Pinpoint the cell where the given text exists, returning its [X, Y] midpoint coordinate. 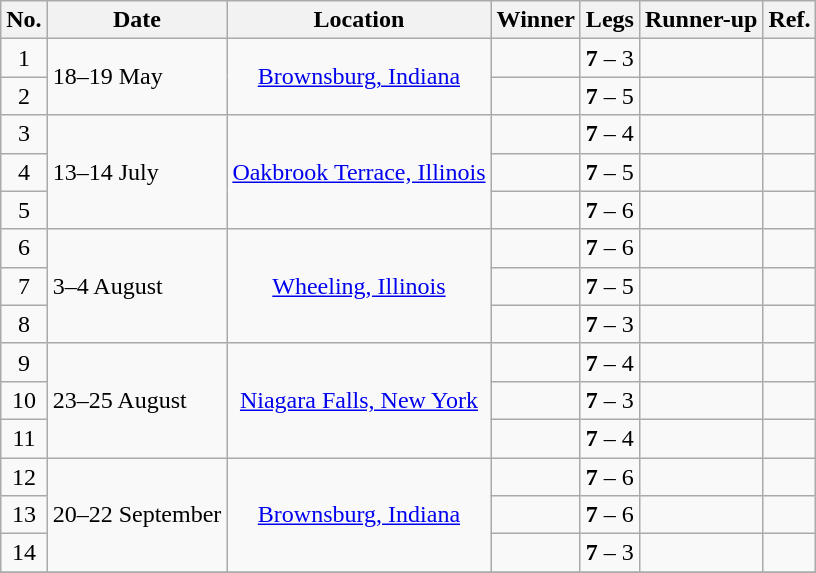
7 [24, 286]
14 [24, 553]
13 [24, 515]
Oakbrook Terrace, Illinois [359, 172]
8 [24, 324]
1 [24, 58]
Niagara Falls, New York [359, 400]
5 [24, 210]
3 [24, 134]
18–19 May [137, 77]
Date [137, 20]
Wheeling, Illinois [359, 286]
3–4 August [137, 286]
Location [359, 20]
10 [24, 400]
Winner [536, 20]
13–14 July [137, 172]
20–22 September [137, 515]
23–25 August [137, 400]
Runner-up [701, 20]
Ref. [790, 20]
12 [24, 477]
Legs [610, 20]
No. [24, 20]
9 [24, 362]
4 [24, 172]
2 [24, 96]
6 [24, 248]
11 [24, 438]
